Output the [X, Y] coordinate of the center of the cell containing the given text.  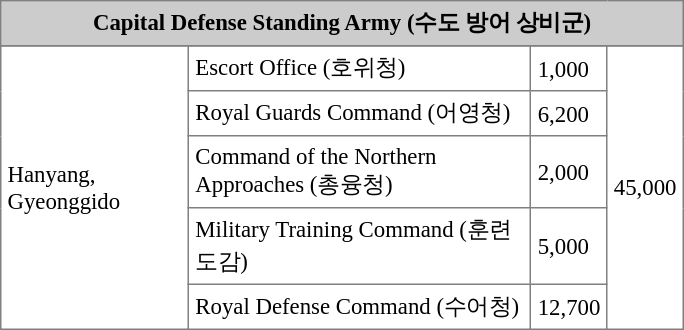
Royal Guards Command (어영청) [360, 114]
Command of the Northern Approaches (총융청) [360, 172]
Hanyang, Gyeonggido [95, 188]
6,200 [569, 114]
Military Training Command (훈련도감) [360, 246]
Royal Defense Command (수어청) [360, 306]
2,000 [569, 172]
45,000 [645, 188]
Escort Office (호위청) [360, 68]
1,000 [569, 68]
Capital Defense Standing Army (수도 방어 상비군) [342, 24]
5,000 [569, 246]
12,700 [569, 306]
